Detect which cell encompasses the target text, then output its [X, Y] center coordinate. 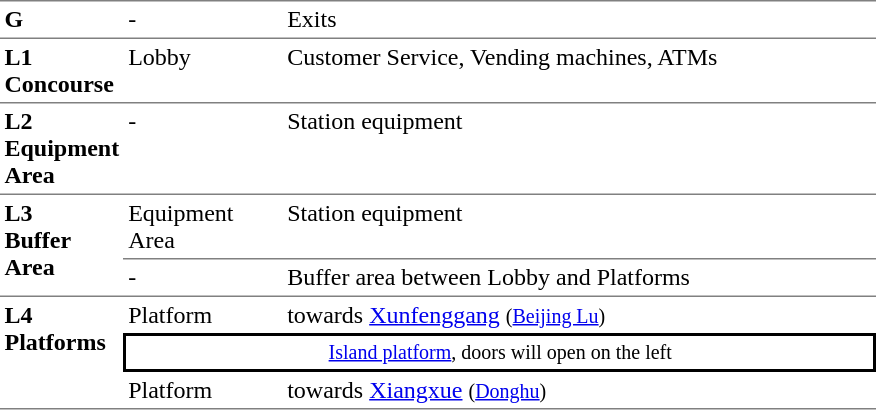
G [62, 19]
L1Concourse [62, 70]
Equipment Area [204, 226]
L4Platforms [62, 353]
Lobby [204, 70]
L3Buffer Area [62, 245]
L2Equipment Area [62, 148]
